Identify which cell holds the provided text, then report its (x, y) central coordinate. 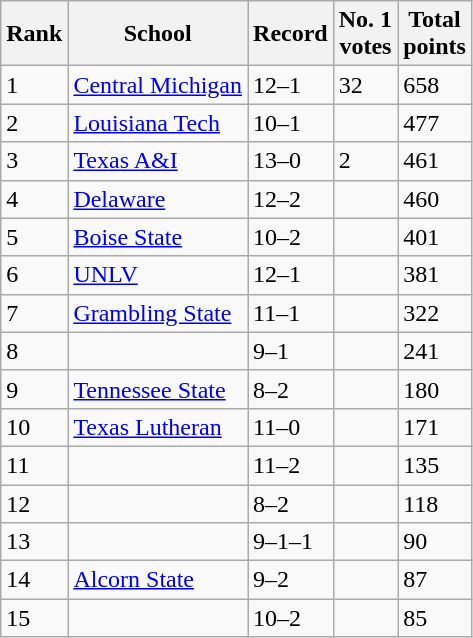
Boise State (158, 237)
13 (34, 542)
7 (34, 313)
118 (435, 503)
9–1–1 (291, 542)
12–2 (291, 199)
9–1 (291, 351)
322 (435, 313)
381 (435, 275)
241 (435, 351)
11–1 (291, 313)
Alcorn State (158, 580)
Rank (34, 34)
85 (435, 618)
12 (34, 503)
School (158, 34)
Tennessee State (158, 389)
8 (34, 351)
14 (34, 580)
461 (435, 161)
9 (34, 389)
5 (34, 237)
90 (435, 542)
1 (34, 85)
10–1 (291, 123)
13–0 (291, 161)
15 (34, 618)
11–0 (291, 427)
3 (34, 161)
32 (365, 85)
Delaware (158, 199)
Totalpoints (435, 34)
11–2 (291, 465)
171 (435, 427)
Grambling State (158, 313)
Record (291, 34)
9–2 (291, 580)
135 (435, 465)
10 (34, 427)
UNLV (158, 275)
Texas Lutheran (158, 427)
Central Michigan (158, 85)
11 (34, 465)
180 (435, 389)
658 (435, 85)
460 (435, 199)
6 (34, 275)
87 (435, 580)
Louisiana Tech (158, 123)
4 (34, 199)
401 (435, 237)
Texas A&I (158, 161)
477 (435, 123)
No. 1votes (365, 34)
